Search for the cell housing the specified text and yield its (X, Y) center coordinate. 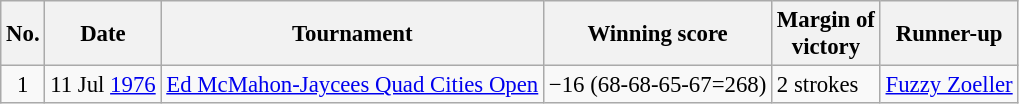
Date (103, 34)
11 Jul 1976 (103, 85)
−16 (68-68-65-67=268) (658, 85)
Margin ofvictory (826, 34)
No. (23, 34)
1 (23, 85)
Winning score (658, 34)
Fuzzy Zoeller (949, 85)
Ed McMahon-Jaycees Quad Cities Open (352, 85)
Tournament (352, 34)
Runner-up (949, 34)
2 strokes (826, 85)
